Extract the (X, Y) coordinate from the center of the cell holding the provided text.  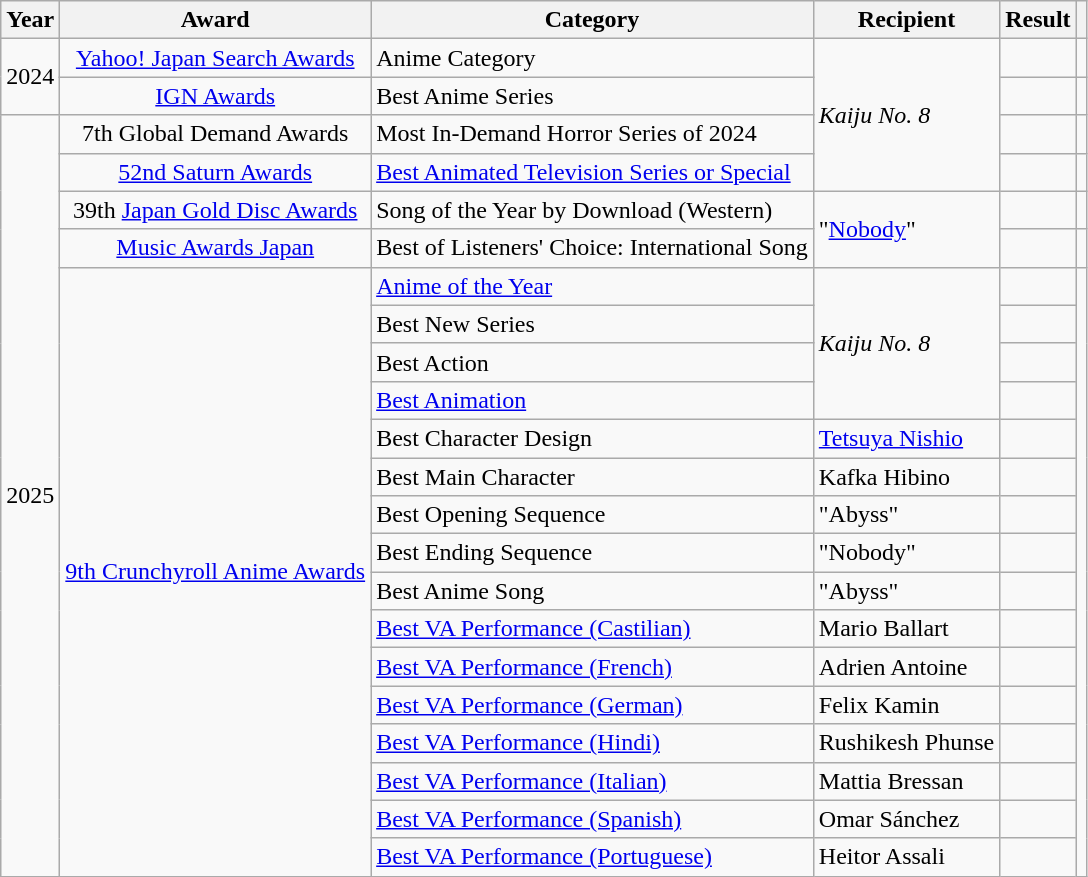
Kafka Hibino (906, 477)
Best VA Performance (Hindi) (592, 743)
Best VA Performance (Castilian) (592, 629)
Best Anime Series (592, 96)
Best Anime Song (592, 591)
Best VA Performance (German) (592, 705)
Heitor Assali (906, 857)
Mattia Bressan (906, 781)
Felix Kamin (906, 705)
Best Animated Television Series or Special (592, 172)
7th Global Demand Awards (216, 134)
Yahoo! Japan Search Awards (216, 58)
Song of the Year by Download (Western) (592, 210)
52nd Saturn Awards (216, 172)
Best VA Performance (Spanish) (592, 819)
Best Main Character (592, 477)
Omar Sánchez (906, 819)
Year (30, 20)
Best VA Performance (Italian) (592, 781)
Anime Category (592, 58)
Adrien Antoine (906, 667)
Best VA Performance (French) (592, 667)
Anime of the Year (592, 286)
Best Character Design (592, 438)
9th Crunchyroll Anime Awards (216, 572)
Best Animation (592, 400)
Best of Listeners' Choice: International Song (592, 248)
Category (592, 20)
Most In-Demand Horror Series of 2024 (592, 134)
Result (1038, 20)
Best Ending Sequence (592, 553)
Best Opening Sequence (592, 515)
Tetsuya Nishio (906, 438)
Recipient (906, 20)
Mario Ballart (906, 629)
Best New Series (592, 324)
Best VA Performance (Portuguese) (592, 857)
Music Awards Japan (216, 248)
2024 (30, 77)
Award (216, 20)
39th Japan Gold Disc Awards (216, 210)
IGN Awards (216, 96)
2025 (30, 496)
Rushikesh Phunse (906, 743)
Best Action (592, 362)
